For the text-containing cell, return its midpoint in (x, y) coordinate format. 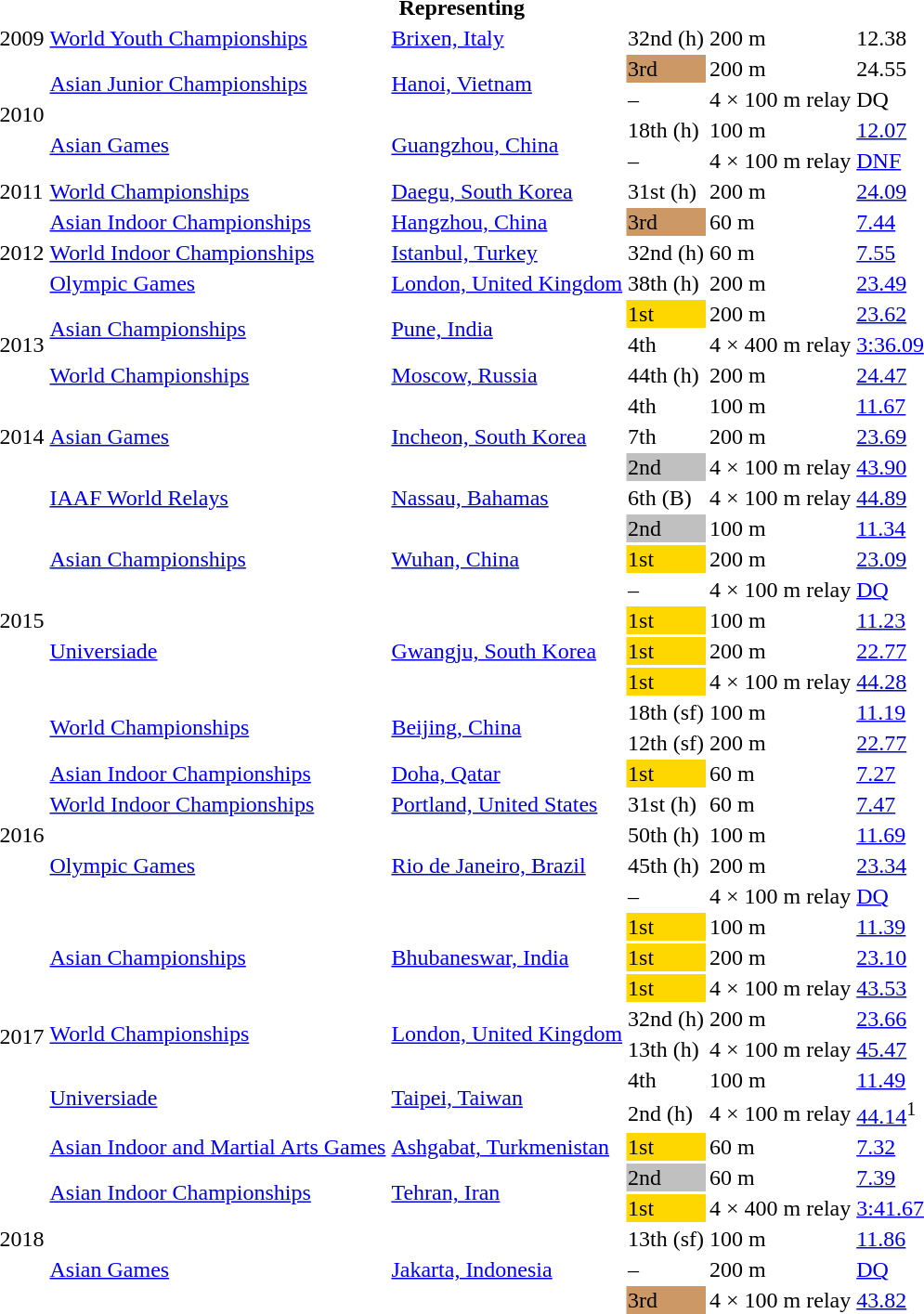
Hanoi, Vietnam (507, 84)
Istanbul, Turkey (507, 253)
2nd (h) (667, 1113)
Beijing, China (507, 728)
Rio de Janeiro, Brazil (507, 865)
World Youth Championships (217, 38)
13th (sf) (667, 1239)
45th (h) (667, 865)
Incheon, South Korea (507, 436)
38th (h) (667, 283)
18th (sf) (667, 712)
Guangzhou, China (507, 145)
Taipei, Taiwan (507, 1098)
50th (h) (667, 835)
Jakarta, Indonesia (507, 1269)
7th (667, 436)
Gwangju, South Korea (507, 651)
Doha, Qatar (507, 774)
Asian Indoor and Martial Arts Games (217, 1147)
12th (sf) (667, 743)
Pune, India (507, 329)
44th (h) (667, 375)
Bhubaneswar, India (507, 957)
Wuhan, China (507, 559)
13th (h) (667, 1049)
IAAF World Relays (217, 498)
Tehran, Iran (507, 1192)
Moscow, Russia (507, 375)
6th (B) (667, 498)
Portland, United States (507, 804)
Nassau, Bahamas (507, 498)
18th (h) (667, 130)
Brixen, Italy (507, 38)
Hangzhou, China (507, 222)
Daegu, South Korea (507, 191)
Ashgabat, Turkmenistan (507, 1147)
Asian Junior Championships (217, 84)
